Return the (x, y) coordinate for the center point of the cell that contains the specified text.  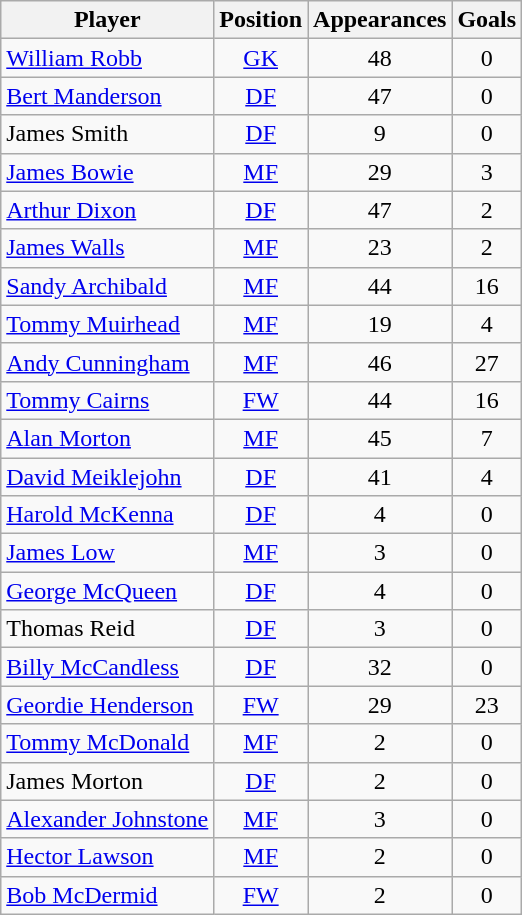
George McQueen (108, 591)
Tommy Muirhead (108, 324)
Appearances (380, 20)
Andy Cunningham (108, 362)
Tommy Cairns (108, 400)
32 (380, 667)
James Low (108, 553)
James Morton (108, 781)
David Meiklejohn (108, 477)
46 (380, 362)
48 (380, 58)
27 (487, 362)
Position (261, 20)
James Smith (108, 134)
Hector Lawson (108, 857)
Sandy Archibald (108, 286)
7 (487, 438)
James Walls (108, 248)
Arthur Dixon (108, 210)
Harold McKenna (108, 515)
41 (380, 477)
Goals (487, 20)
Alan Morton (108, 438)
James Bowie (108, 172)
William Robb (108, 58)
Geordie Henderson (108, 705)
Player (108, 20)
45 (380, 438)
Alexander Johnstone (108, 819)
Bob McDermid (108, 895)
Tommy McDonald (108, 743)
GK (261, 58)
Billy McCandless (108, 667)
Bert Manderson (108, 96)
9 (380, 134)
19 (380, 324)
Thomas Reid (108, 629)
